Output the (x, y) coordinate of the center of the cell containing the given text.  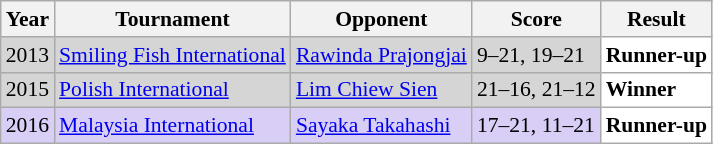
2013 (28, 55)
21–16, 21–12 (536, 90)
17–21, 11–21 (536, 126)
Smiling Fish International (172, 55)
2015 (28, 90)
Polish International (172, 90)
Sayaka Takahashi (382, 126)
Malaysia International (172, 126)
Rawinda Prajongjai (382, 55)
Tournament (172, 19)
9–21, 19–21 (536, 55)
Opponent (382, 19)
2016 (28, 126)
Score (536, 19)
Winner (656, 90)
Year (28, 19)
Lim Chiew Sien (382, 90)
Result (656, 19)
